For the text-containing cell, return its midpoint in (x, y) coordinate format. 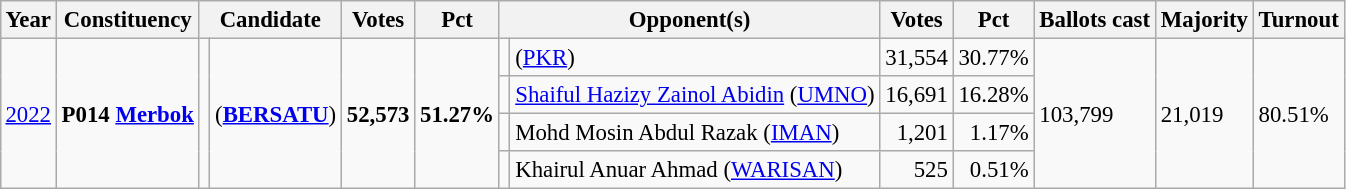
51.27% (458, 113)
Khairul Anuar Ahmad (WARISAN) (695, 170)
Year (28, 20)
P014 Merbok (128, 113)
1,201 (916, 133)
Opponent(s) (690, 20)
Turnout (1298, 20)
80.51% (1298, 113)
(PKR) (695, 57)
Ballots cast (1094, 20)
Constituency (128, 20)
Mohd Mosin Abdul Razak (IMAN) (695, 133)
(BERSATU) (276, 113)
1.17% (994, 133)
16,691 (916, 95)
0.51% (994, 170)
Shaiful Hazizy Zainol Abidin (UMNO) (695, 95)
Majority (1204, 20)
16.28% (994, 95)
Candidate (270, 20)
21,019 (1204, 113)
52,573 (378, 113)
31,554 (916, 57)
30.77% (994, 57)
103,799 (1094, 113)
525 (916, 170)
2022 (28, 113)
